Capture the cell that displays the provided text and extract its (X, Y) central coordinate. 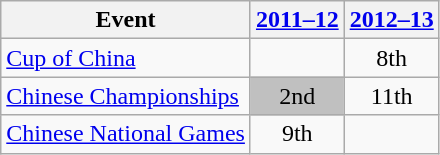
11th (392, 96)
Cup of China (126, 58)
2012–13 (392, 20)
Event (126, 20)
Chinese National Games (126, 134)
2011–12 (297, 20)
8th (392, 58)
2nd (297, 96)
9th (297, 134)
Chinese Championships (126, 96)
